Return the (x, y) coordinate for the center point of the cell that contains the specified text.  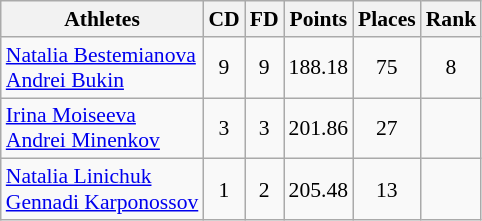
13 (387, 190)
1 (224, 190)
Rank (452, 19)
2 (264, 190)
27 (387, 128)
CD (224, 19)
Natalia BestemianovaAndrei Bukin (102, 68)
Athletes (102, 19)
Places (387, 19)
201.86 (318, 128)
Natalia LinichukGennadi Karponossov (102, 190)
8 (452, 68)
75 (387, 68)
Points (318, 19)
205.48 (318, 190)
FD (264, 19)
Irina MoiseevaAndrei Minenkov (102, 128)
188.18 (318, 68)
